Extract the (x, y) coordinate from the center of the cell holding the provided text.  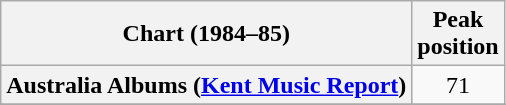
Chart (1984–85) (206, 34)
Peakposition (458, 34)
Australia Albums (Kent Music Report) (206, 85)
71 (458, 85)
